From the cell containing the given text, extract its center point as (x, y) coordinate. 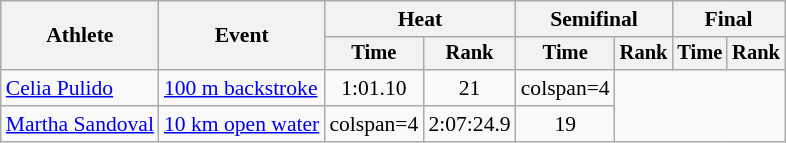
Athlete (80, 36)
Final (728, 19)
10 km open water (242, 124)
Celia Pulido (80, 88)
100 m backstroke (242, 88)
1:01.10 (374, 88)
19 (566, 124)
Event (242, 36)
Heat (420, 19)
Martha Sandoval (80, 124)
2:07:24.9 (469, 124)
21 (469, 88)
Semifinal (594, 19)
